Identify which cell holds the provided text, then report its (x, y) central coordinate. 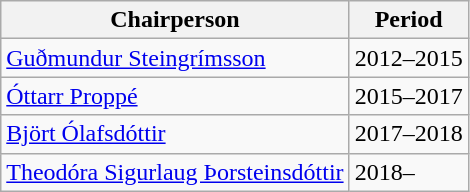
Chairperson (175, 20)
Guðmundur Steingrímsson (175, 58)
Period (408, 20)
Theodóra Sigurlaug Þorsteinsdóttir (175, 172)
Óttarr Proppé (175, 96)
Björt Ólafsdóttir (175, 134)
2015–2017 (408, 96)
2017–2018 (408, 134)
2012–2015 (408, 58)
2018– (408, 172)
